Determine the [x, y] coordinate at the center of the cell enclosing the given text.  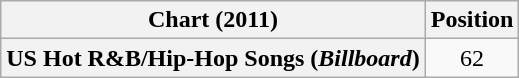
US Hot R&B/Hip-Hop Songs (Billboard) [213, 58]
62 [472, 58]
Position [472, 20]
Chart (2011) [213, 20]
